Identify which cell holds the provided text, then report its [x, y] central coordinate. 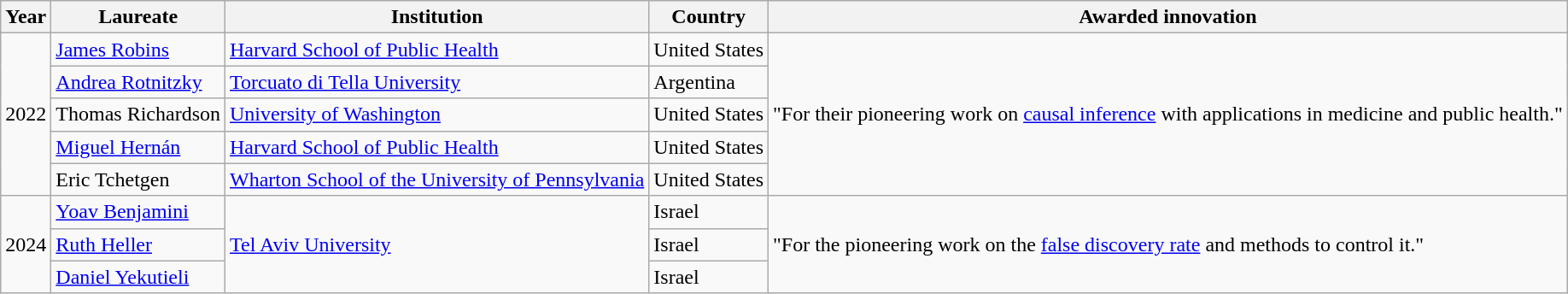
Eric Tchetgen [138, 179]
James Robins [138, 50]
Thomas Richardson [138, 115]
Yoav Benjamini [138, 212]
Daniel Yekutieli [138, 277]
Awarded innovation [1168, 17]
"For the pioneering work on the false discovery rate and methods to control it." [1168, 244]
"For their pioneering work on causal inference with applications in medicine and public health." [1168, 115]
Institution [437, 17]
Andrea Rotnitzky [138, 82]
Laureate [138, 17]
Ruth Heller [138, 244]
Year [26, 17]
Wharton School of the University of Pennsylvania [437, 179]
2022 [26, 115]
Torcuato di Tella University [437, 82]
Argentina [709, 82]
2024 [26, 244]
Country [709, 17]
Miguel Hernán [138, 147]
Tel Aviv University [437, 244]
University of Washington [437, 115]
